Scan for the cell matching the given text and deliver its (x, y) coordinate at center. 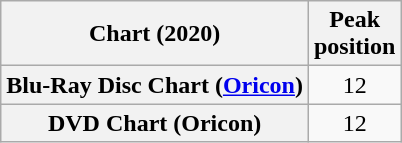
DVD Chart (Oricon) (155, 123)
Peak position (354, 34)
Chart (2020) (155, 34)
Blu-Ray Disc Chart (Oricon) (155, 85)
